Extract the [x, y] coordinate from the center of the cell holding the provided text.  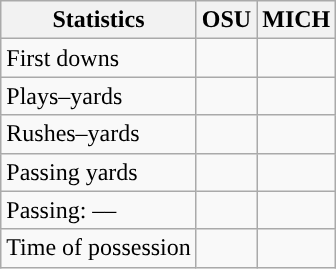
OSU [226, 20]
Passing: –– [99, 210]
First downs [99, 58]
Statistics [99, 20]
Rushes–yards [99, 134]
Passing yards [99, 172]
Plays–yards [99, 96]
MICH [296, 20]
Time of possession [99, 248]
